Output the (X, Y) coordinate of the center of the cell containing the given text.  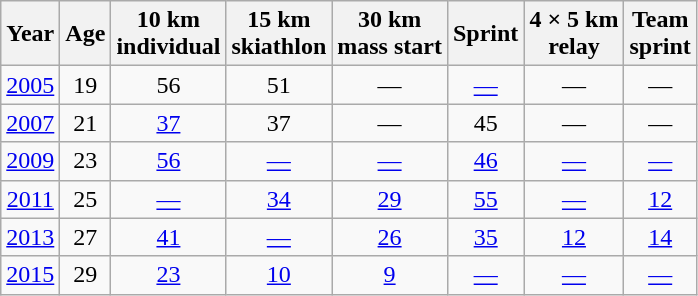
15 kmskiathlon (279, 34)
Year (30, 34)
Teamsprint (660, 34)
2015 (30, 275)
25 (86, 199)
51 (279, 85)
9 (390, 275)
45 (485, 123)
10 (279, 275)
27 (86, 237)
30 kmmass start (390, 34)
2013 (30, 237)
2005 (30, 85)
19 (86, 85)
21 (86, 123)
55 (485, 199)
Age (86, 34)
10 kmindividual (168, 34)
35 (485, 237)
41 (168, 237)
2011 (30, 199)
14 (660, 237)
2007 (30, 123)
46 (485, 161)
26 (390, 237)
34 (279, 199)
Sprint (485, 34)
4 × 5 kmrelay (574, 34)
2009 (30, 161)
